Provide the [X, Y] coordinate of the cell's center where the given text is located.  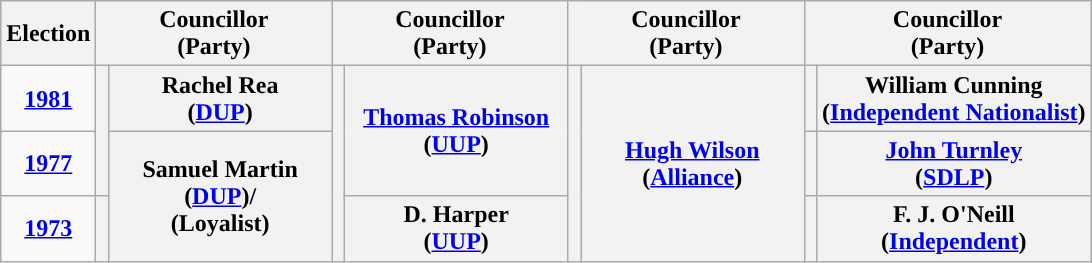
Samuel Martin (DUP)/ (Loyalist) [220, 196]
Rachel Rea (DUP) [220, 98]
Hugh Wilson (Alliance) [692, 164]
Election [48, 34]
F. J. O'Neill (Independent) [954, 228]
1973 [48, 228]
William Cunning (Independent Nationalist) [954, 98]
John Turnley (SDLP) [954, 164]
1981 [48, 98]
D. Harper (UUP) [456, 228]
Thomas Robinson (UUP) [456, 131]
1977 [48, 164]
